Return the (x, y) coordinate for the center point of the cell that contains the specified text.  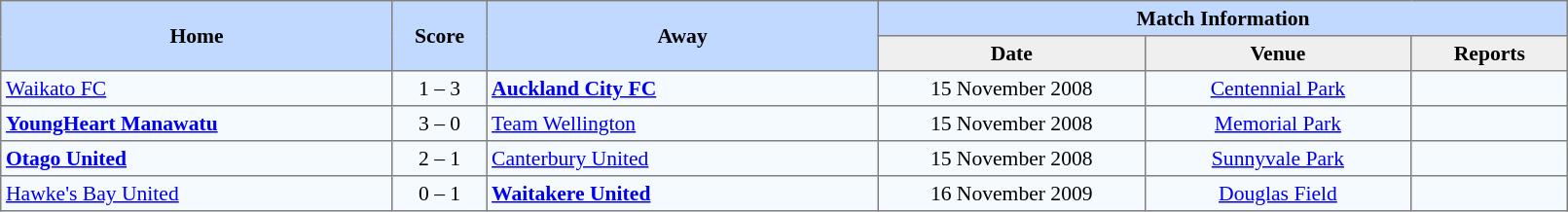
Score (440, 36)
3 – 0 (440, 124)
Match Information (1222, 18)
0 – 1 (440, 194)
Waikato FC (197, 88)
YoungHeart Manawatu (197, 124)
16 November 2009 (1011, 194)
Home (197, 36)
Sunnyvale Park (1278, 159)
Away (683, 36)
Douglas Field (1278, 194)
Team Wellington (683, 124)
Centennial Park (1278, 88)
Canterbury United (683, 159)
Memorial Park (1278, 124)
Auckland City FC (683, 88)
2 – 1 (440, 159)
Waitakere United (683, 194)
Otago United (197, 159)
Venue (1278, 53)
1 – 3 (440, 88)
Date (1011, 53)
Reports (1489, 53)
Hawke's Bay United (197, 194)
